Locate the cell with the specified text and output its (X, Y) center coordinate. 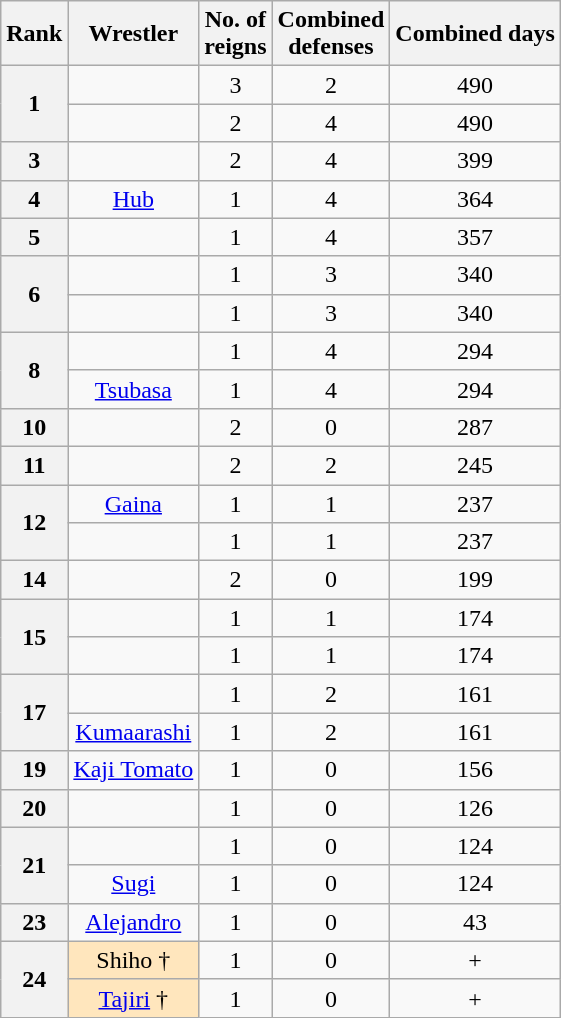
126 (475, 808)
156 (475, 770)
245 (475, 465)
No. ofreigns (236, 34)
Shiho † (134, 960)
Hub (134, 199)
Kumaarashi (134, 732)
Sugi (134, 884)
12 (34, 522)
Alejandro (134, 922)
364 (475, 199)
399 (475, 161)
Wrestler (134, 34)
23 (34, 922)
Kaji Tomato (134, 770)
21 (34, 865)
5 (34, 237)
14 (34, 580)
43 (475, 922)
Combined days (475, 34)
287 (475, 427)
24 (34, 979)
Rank (34, 34)
11 (34, 465)
199 (475, 580)
6 (34, 294)
10 (34, 427)
Tsubasa (134, 389)
Gaina (134, 503)
15 (34, 637)
Tajiri † (134, 998)
Combined defenses (331, 34)
357 (475, 237)
17 (34, 713)
19 (34, 770)
20 (34, 808)
8 (34, 370)
